Search for the cell housing the specified text and yield its [X, Y] center coordinate. 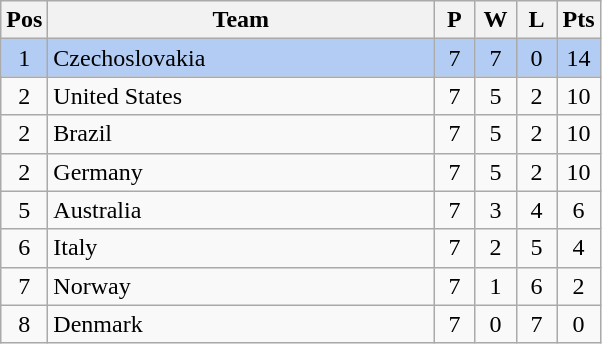
Italy [241, 248]
Australia [241, 210]
Team [241, 20]
14 [578, 58]
W [496, 20]
United States [241, 96]
P [454, 20]
Norway [241, 286]
Pts [578, 20]
8 [24, 324]
3 [496, 210]
Germany [241, 172]
Pos [24, 20]
Czechoslovakia [241, 58]
Brazil [241, 134]
Denmark [241, 324]
L [536, 20]
